Provide the [X, Y] coordinate of the cell's center where the given text is located.  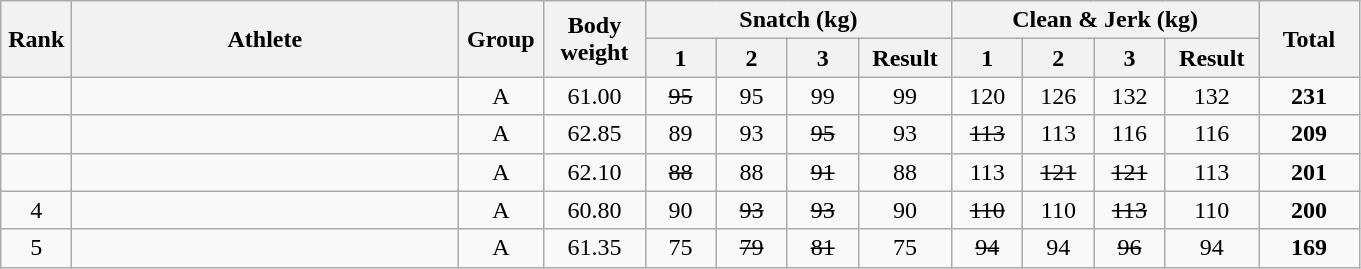
Body weight [594, 39]
5 [36, 248]
96 [1130, 248]
4 [36, 210]
209 [1308, 134]
231 [1308, 96]
60.80 [594, 210]
Clean & Jerk (kg) [1106, 20]
79 [752, 248]
62.85 [594, 134]
Group [501, 39]
61.35 [594, 248]
61.00 [594, 96]
169 [1308, 248]
Total [1308, 39]
91 [822, 172]
200 [1308, 210]
120 [988, 96]
81 [822, 248]
201 [1308, 172]
126 [1058, 96]
Athlete [265, 39]
62.10 [594, 172]
89 [680, 134]
Snatch (kg) [798, 20]
Rank [36, 39]
